Locate the cell with the specified text and output its [X, Y] center coordinate. 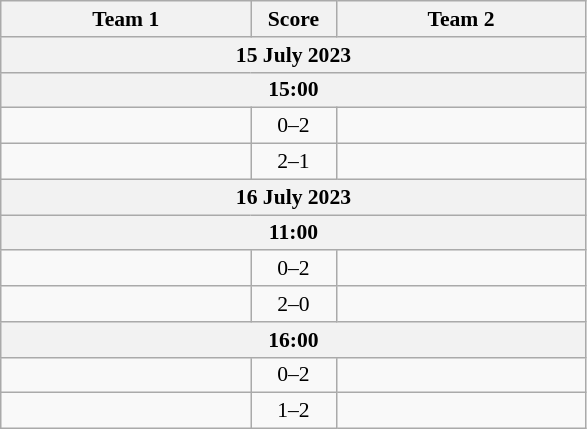
Score [294, 19]
16 July 2023 [294, 197]
Team 1 [126, 19]
2–0 [294, 304]
11:00 [294, 233]
16:00 [294, 340]
2–1 [294, 162]
Team 2 [461, 19]
15 July 2023 [294, 55]
1–2 [294, 411]
15:00 [294, 90]
